Find where the given text appears and provide that cell's center as [X, Y] coordinate. 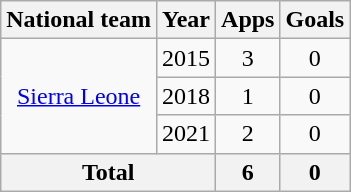
Sierra Leone [79, 96]
6 [248, 172]
1 [248, 96]
Goals [315, 20]
Total [108, 172]
Year [186, 20]
2018 [186, 96]
National team [79, 20]
2021 [186, 134]
Apps [248, 20]
2015 [186, 58]
2 [248, 134]
3 [248, 58]
